Extract the [x, y] coordinate from the center of the cell holding the provided text.  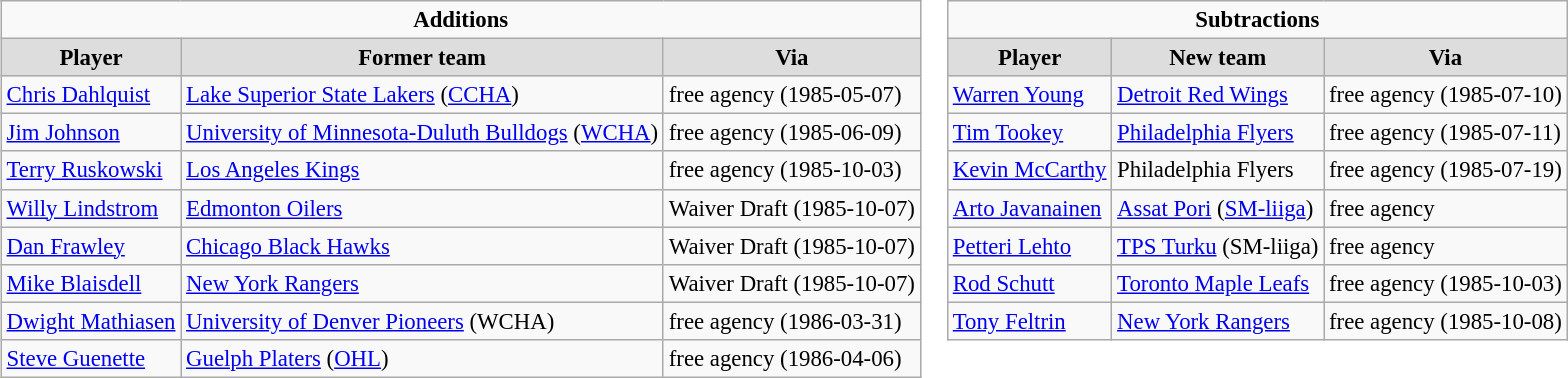
Steve Guenette [91, 358]
Warren Young [1029, 95]
free agency (1986-03-31) [792, 321]
free agency (1986-04-06) [792, 358]
Additions [460, 20]
free agency (1985-07-11) [1446, 133]
Toronto Maple Leafs [1218, 283]
free agency (1985-05-07) [792, 95]
free agency (1985-10-08) [1446, 321]
Dan Frawley [91, 246]
Arto Javanainen [1029, 208]
Subtractions [1257, 20]
Chicago Black Hawks [422, 246]
Former team [422, 58]
Jim Johnson [91, 133]
Tim Tookey [1029, 133]
Tony Feltrin [1029, 321]
Terry Ruskowski [91, 170]
New team [1218, 58]
Rod Schutt [1029, 283]
Edmonton Oilers [422, 208]
free agency (1985-07-19) [1446, 170]
Petteri Lehto [1029, 246]
TPS Turku (SM-liiga) [1218, 246]
Los Angeles Kings [422, 170]
Assat Pori (SM-liiga) [1218, 208]
Dwight Mathiasen [91, 321]
Willy Lindstrom [91, 208]
free agency (1985-06-09) [792, 133]
Kevin McCarthy [1029, 170]
Detroit Red Wings [1218, 95]
Lake Superior State Lakers (CCHA) [422, 95]
University of Denver Pioneers (WCHA) [422, 321]
Chris Dahlquist [91, 95]
Guelph Platers (OHL) [422, 358]
University of Minnesota-Duluth Bulldogs (WCHA) [422, 133]
Mike Blaisdell [91, 283]
free agency (1985-07-10) [1446, 95]
